Extract the (X, Y) coordinate from the center of the cell holding the provided text.  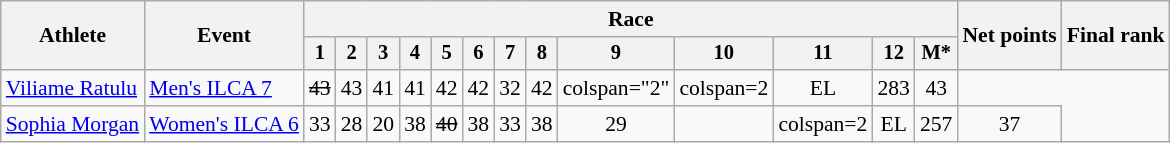
40 (447, 124)
9 (616, 54)
37 (1009, 124)
32 (510, 88)
4 (415, 54)
283 (894, 88)
1 (320, 54)
7 (510, 54)
Men's ILCA 7 (224, 88)
Race (630, 19)
6 (479, 54)
Event (224, 36)
257 (936, 124)
10 (724, 54)
2 (352, 54)
12 (894, 54)
colspan="2" (616, 88)
Net points (1009, 36)
28 (352, 124)
M* (936, 54)
11 (822, 54)
Women's ILCA 6 (224, 124)
8 (542, 54)
Viliame Ratulu (72, 88)
Athlete (72, 36)
Final rank (1116, 36)
5 (447, 54)
20 (383, 124)
29 (616, 124)
Sophia Morgan (72, 124)
3 (383, 54)
